Locate the cell with the specified text and output its (x, y) center coordinate. 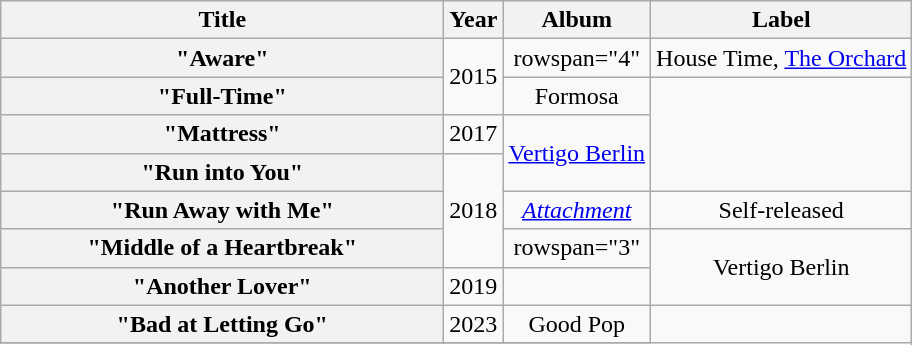
Title (222, 20)
Good Pop (577, 324)
"Another Lover" (222, 286)
Formosa (577, 96)
"Middle of a Heartbreak" (222, 248)
2018 (474, 210)
rowspan="4" (577, 58)
2017 (474, 134)
2019 (474, 286)
"Mattress" (222, 134)
Attachment (577, 210)
Album (577, 20)
"Run into You" (222, 172)
"Full-Time" (222, 96)
"Bad at Letting Go" (222, 324)
Year (474, 20)
2015 (474, 77)
"Run Away with Me" (222, 210)
rowspan="3" (577, 248)
Self-released (782, 210)
"Aware" (222, 58)
Label (782, 20)
House Time, The Orchard (782, 58)
2023 (474, 324)
